Pinpoint the cell where the given text exists, returning its [x, y] midpoint coordinate. 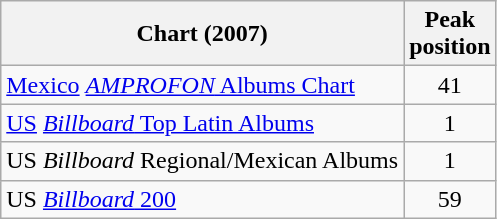
US Billboard Top Latin Albums [202, 123]
Peakposition [450, 34]
US Billboard 200 [202, 199]
41 [450, 85]
59 [450, 199]
Chart (2007) [202, 34]
US Billboard Regional/Mexican Albums [202, 161]
Mexico AMPROFON Albums Chart [202, 85]
